Provide the (x, y) coordinate of the cell's center where the given text is located.  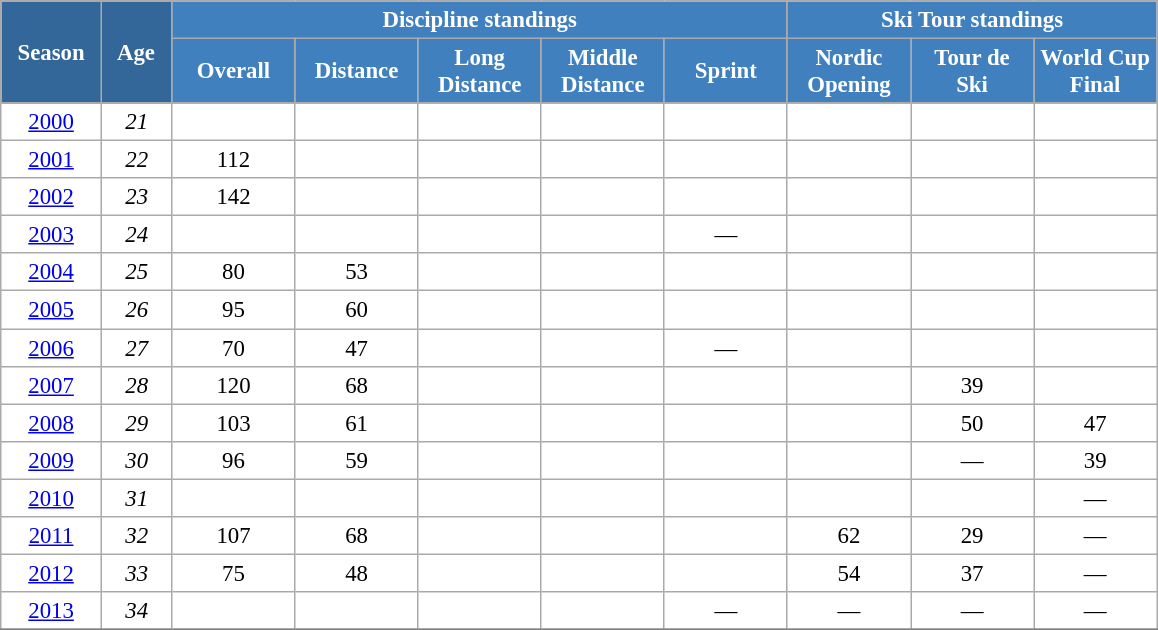
62 (848, 536)
2009 (52, 460)
34 (136, 611)
26 (136, 310)
120 (234, 385)
96 (234, 460)
60 (356, 310)
Sprint (726, 72)
Season (52, 52)
61 (356, 423)
50 (972, 423)
70 (234, 348)
103 (234, 423)
Tour deSki (972, 72)
Distance (356, 72)
32 (136, 536)
27 (136, 348)
Middle Distance (602, 72)
Age (136, 52)
2010 (52, 498)
31 (136, 498)
2002 (52, 197)
World CupFinal (1096, 72)
25 (136, 273)
2012 (52, 573)
2011 (52, 536)
80 (234, 273)
Discipline standings (480, 20)
2004 (52, 273)
2003 (52, 235)
Overall (234, 72)
53 (356, 273)
54 (848, 573)
2005 (52, 310)
107 (234, 536)
33 (136, 573)
142 (234, 197)
NordicOpening (848, 72)
Long Distance (480, 72)
2013 (52, 611)
37 (972, 573)
75 (234, 573)
95 (234, 310)
2006 (52, 348)
2000 (52, 122)
48 (356, 573)
2007 (52, 385)
28 (136, 385)
21 (136, 122)
Ski Tour standings (972, 20)
23 (136, 197)
59 (356, 460)
22 (136, 160)
30 (136, 460)
112 (234, 160)
2008 (52, 423)
24 (136, 235)
2001 (52, 160)
